For the text-containing cell, return its midpoint in [X, Y] coordinate format. 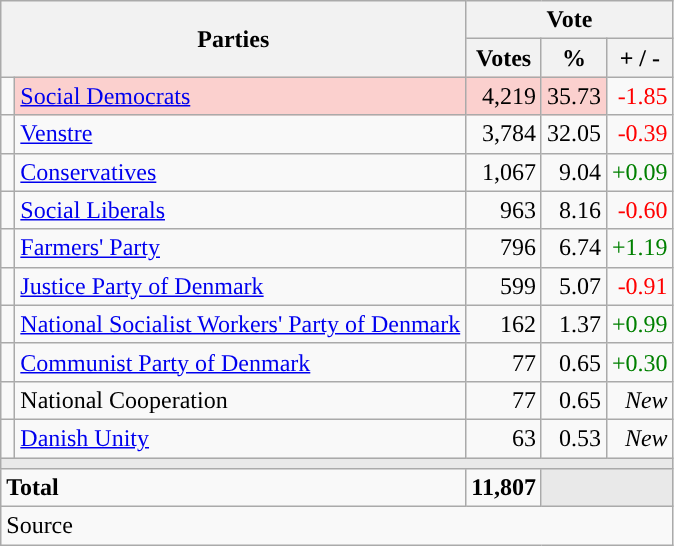
35.73 [574, 96]
63 [504, 438]
-0.39 [640, 134]
-1.85 [640, 96]
11,807 [504, 488]
Justice Party of Denmark [240, 286]
Social Liberals [240, 210]
3,784 [504, 134]
% [574, 58]
+0.99 [640, 324]
6.74 [574, 248]
Vote [570, 20]
0.53 [574, 438]
Total [234, 488]
796 [504, 248]
162 [504, 324]
Social Democrats [240, 96]
-0.91 [640, 286]
Danish Unity [240, 438]
963 [504, 210]
1.37 [574, 324]
599 [504, 286]
Votes [504, 58]
4,219 [504, 96]
National Socialist Workers' Party of Denmark [240, 324]
1,067 [504, 172]
Conservatives [240, 172]
+0.09 [640, 172]
-0.60 [640, 210]
Venstre [240, 134]
Parties [234, 39]
Source [337, 526]
+ / - [640, 58]
5.07 [574, 286]
Communist Party of Denmark [240, 362]
National Cooperation [240, 400]
Farmers' Party [240, 248]
+0.30 [640, 362]
8.16 [574, 210]
32.05 [574, 134]
+1.19 [640, 248]
9.04 [574, 172]
